Provide the [x, y] coordinate of the cell's center where the given text is located.  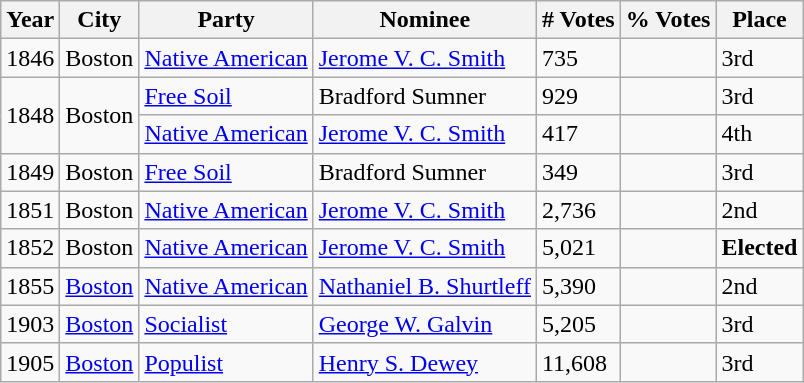
1851 [30, 210]
349 [578, 172]
Nominee [424, 20]
% Votes [668, 20]
Populist [226, 362]
929 [578, 96]
Year [30, 20]
5,390 [578, 286]
Henry S. Dewey [424, 362]
Nathaniel B. Shurtleff [424, 286]
1905 [30, 362]
11,608 [578, 362]
Elected [760, 248]
Place [760, 20]
Party [226, 20]
5,021 [578, 248]
2,736 [578, 210]
1849 [30, 172]
735 [578, 58]
417 [578, 134]
1903 [30, 324]
1846 [30, 58]
4th [760, 134]
1848 [30, 115]
1852 [30, 248]
City [100, 20]
1855 [30, 286]
Socialist [226, 324]
5,205 [578, 324]
# Votes [578, 20]
George W. Galvin [424, 324]
